Scan for the cell matching the given text and deliver its (x, y) coordinate at center. 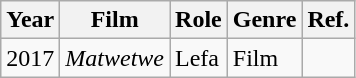
2017 (30, 58)
Lefa (199, 58)
Role (199, 20)
Matwetwe (115, 58)
Genre (264, 20)
Ref. (328, 20)
Year (30, 20)
